Pinpoint the cell where the given text exists, returning its (X, Y) midpoint coordinate. 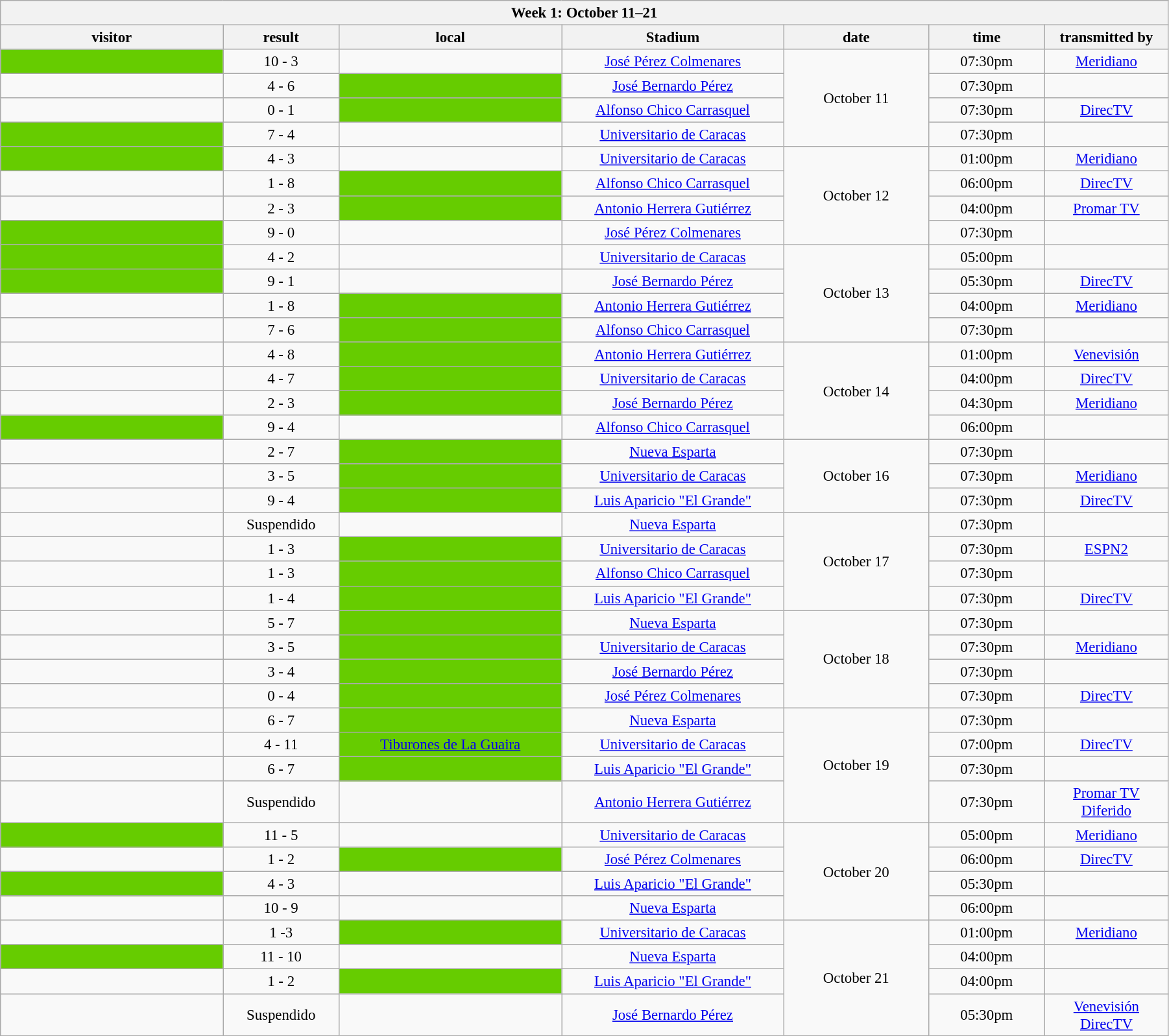
Stadium (673, 38)
VenevisiónDirecTV (1106, 1015)
October 19 (856, 765)
0 - 4 (282, 696)
October 20 (856, 872)
10 - 3 (282, 62)
4 - 8 (282, 354)
ESPN2 (1106, 549)
October 21 (856, 978)
October 14 (856, 391)
October 11 (856, 98)
2 - 7 (282, 452)
07:00pm (986, 745)
October 13 (856, 293)
9 - 1 (282, 281)
11 - 5 (282, 836)
4 - 6 (282, 86)
1 -3 (282, 933)
October 12 (856, 195)
October 17 (856, 561)
3 - 4 (282, 671)
Week 1: October 11–21 (584, 13)
transmitted by (1106, 38)
Promar TV Diferido (1106, 802)
Promar TV (1106, 208)
local (450, 38)
9 - 0 (282, 232)
04:30pm (986, 403)
time (986, 38)
visitor (112, 38)
0 - 1 (282, 110)
10 - 9 (282, 908)
7 - 6 (282, 330)
4 - 7 (282, 379)
Tiburones de La Guaira (450, 745)
4 - 11 (282, 745)
October 16 (856, 476)
5 - 7 (282, 623)
October 18 (856, 659)
result (282, 38)
Venevisión (1106, 354)
1 - 4 (282, 598)
4 - 2 (282, 257)
11 - 10 (282, 957)
date (856, 38)
7 - 4 (282, 135)
